From the cell containing the given text, extract its center point as [x, y] coordinate. 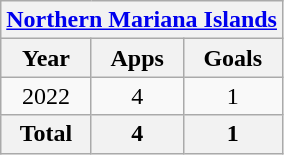
2022 [46, 96]
Year [46, 58]
Total [46, 134]
Apps [137, 58]
Northern Mariana Islands [142, 20]
Goals [232, 58]
